Determine the (x, y) coordinate at the center of the cell enclosing the given text.  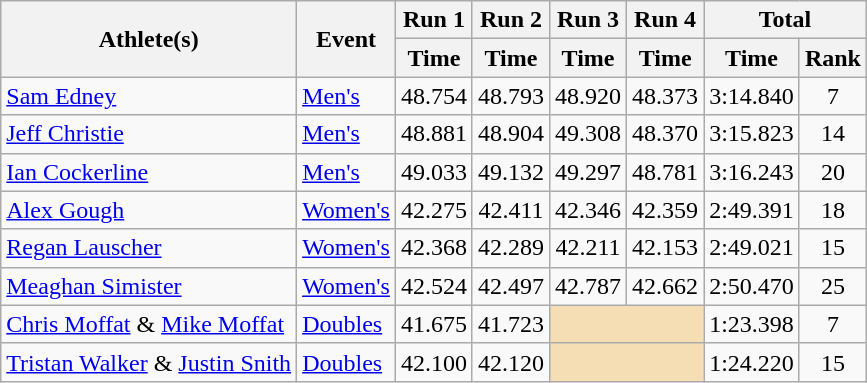
2:50.470 (752, 286)
41.675 (434, 324)
42.275 (434, 210)
Event (346, 39)
Meaghan Simister (149, 286)
48.881 (434, 134)
14 (832, 134)
48.781 (666, 172)
49.297 (588, 172)
Run 2 (510, 20)
20 (832, 172)
3:14.840 (752, 96)
Athlete(s) (149, 39)
42.787 (588, 286)
42.153 (666, 248)
48.754 (434, 96)
Jeff Christie (149, 134)
41.723 (510, 324)
49.033 (434, 172)
Tristan Walker & Justin Snith (149, 362)
25 (832, 286)
42.524 (434, 286)
Alex Gough (149, 210)
Regan Lauscher (149, 248)
42.411 (510, 210)
42.346 (588, 210)
42.497 (510, 286)
Sam Edney (149, 96)
2:49.391 (752, 210)
48.920 (588, 96)
48.793 (510, 96)
42.211 (588, 248)
49.308 (588, 134)
Ian Cockerline (149, 172)
48.904 (510, 134)
18 (832, 210)
Run 1 (434, 20)
3:16.243 (752, 172)
42.359 (666, 210)
42.120 (510, 362)
49.132 (510, 172)
1:23.398 (752, 324)
Run 3 (588, 20)
42.289 (510, 248)
3:15.823 (752, 134)
2:49.021 (752, 248)
Rank (832, 58)
48.370 (666, 134)
Total (786, 20)
Run 4 (666, 20)
48.373 (666, 96)
42.100 (434, 362)
42.662 (666, 286)
1:24.220 (752, 362)
42.368 (434, 248)
Chris Moffat & Mike Moffat (149, 324)
